Find where the given text appears and provide that cell's center as [X, Y] coordinate. 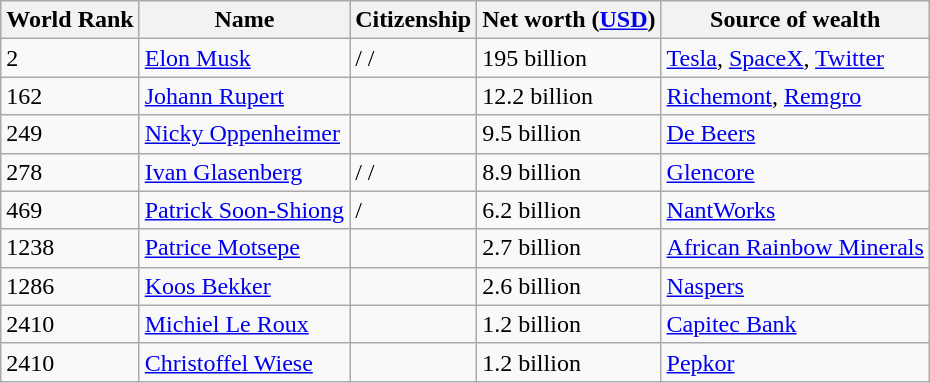
Net worth (USD) [569, 20]
12.2 billion [569, 96]
278 [70, 172]
162 [70, 96]
Name [244, 20]
Michiel Le Roux [244, 324]
Ivan Glasenberg [244, 172]
Patrick Soon-Shiong [244, 210]
Koos Bekker [244, 286]
469 [70, 210]
Tesla, SpaceX, Twitter [795, 58]
NantWorks [795, 210]
Christoffel Wiese [244, 362]
Johann Rupert [244, 96]
Capitec Bank [795, 324]
Citizenship [414, 20]
Source of wealth [795, 20]
Naspers [795, 286]
African Rainbow Minerals [795, 248]
World Rank [70, 20]
/ [414, 210]
Richemont, Remgro [795, 96]
Pepkor [795, 362]
Elon Musk [244, 58]
9.5 billion [569, 134]
2.7 billion [569, 248]
2 [70, 58]
1286 [70, 286]
6.2 billion [569, 210]
8.9 billion [569, 172]
Glencore [795, 172]
249 [70, 134]
De Beers [795, 134]
Patrice Motsepe [244, 248]
2.6 billion [569, 286]
1238 [70, 248]
195 billion [569, 58]
Nicky Oppenheimer [244, 134]
